For the text-containing cell, return its midpoint in [X, Y] coordinate format. 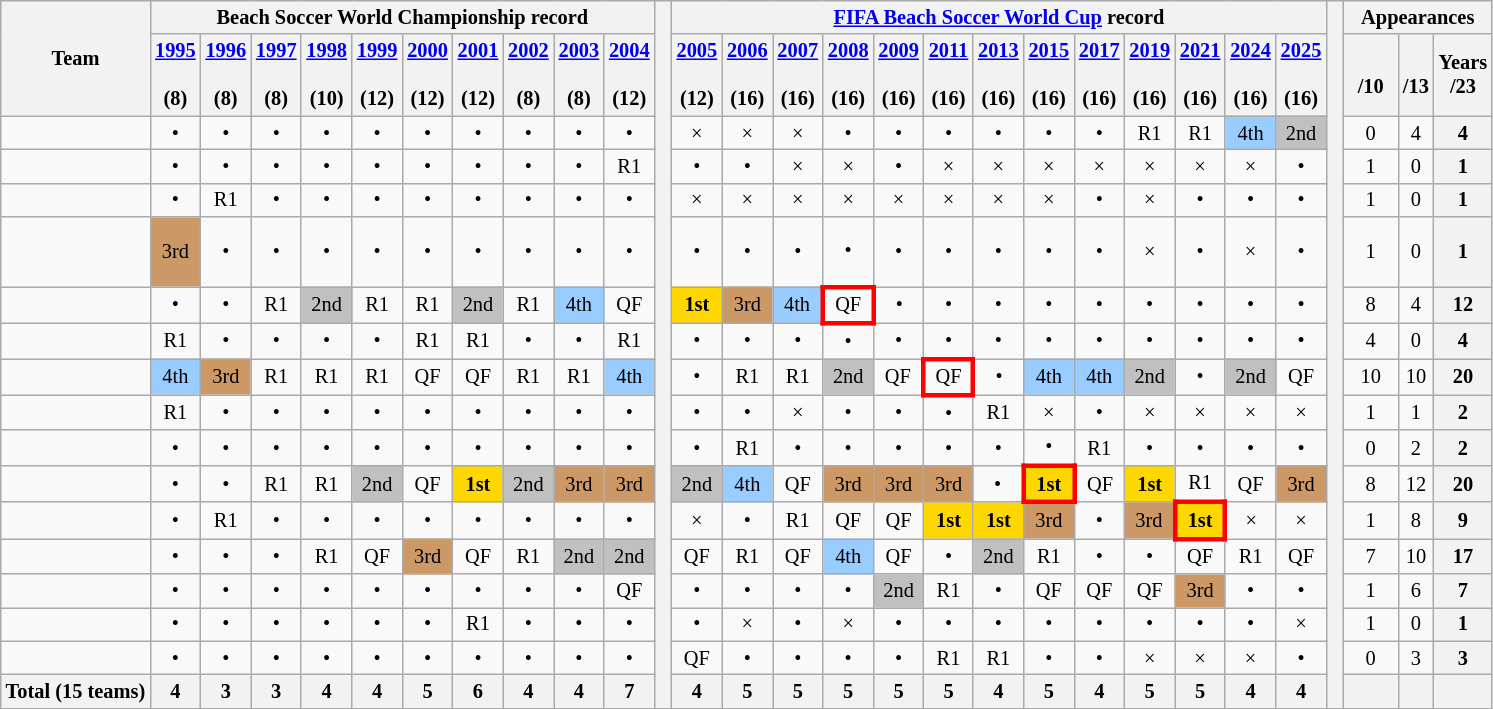
2024(16) [1250, 75]
2017(16) [1099, 75]
2011(16) [948, 75]
17 [1463, 556]
2025(16) [1301, 75]
2002(8) [528, 75]
9 [1463, 520]
2001(12) [478, 75]
/10 [1370, 75]
Years/23 [1463, 75]
2006(16) [747, 75]
Total (15 teams) [76, 691]
2019(16) [1149, 75]
1996(8) [226, 75]
2021(16) [1200, 75]
2008(16) [848, 75]
1997(8) [276, 75]
2005(12) [697, 75]
2009(16) [898, 75]
2003(8) [579, 75]
1995(8) [175, 75]
1998(10) [326, 75]
2000(12) [427, 75]
Beach Soccer World Championship record [402, 17]
1999(12) [377, 75]
FIFA Beach Soccer World Cup record [1000, 17]
2013(16) [998, 75]
/13 [1416, 75]
2015(16) [1049, 75]
2007(16) [798, 75]
Team [76, 58]
2004(12) [629, 75]
Appearances [1418, 17]
